Capture the cell that displays the provided text and extract its [x, y] central coordinate. 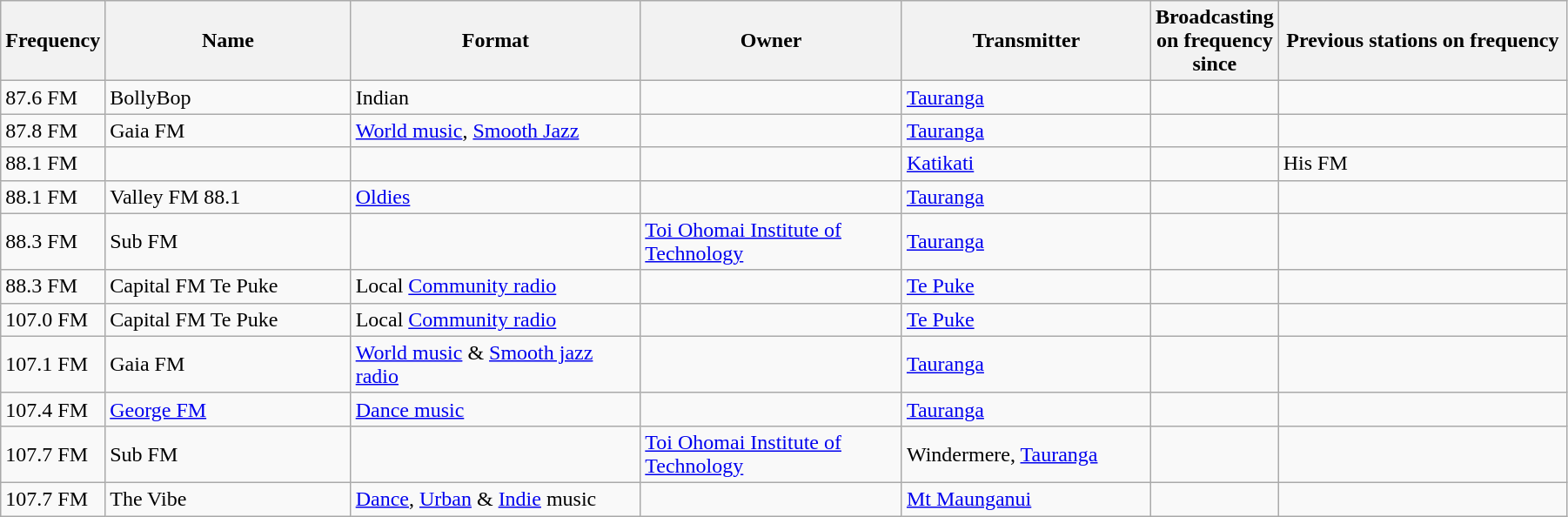
Transmitter [1026, 41]
World music & Smooth jazz radio [496, 364]
Dance music [496, 409]
Frequency [53, 41]
Name [228, 41]
Oldies [496, 197]
Valley FM 88.1 [228, 197]
Mt Maunganui [1026, 499]
BollyBop [228, 97]
Previous stations on frequency [1422, 41]
Windermere, Tauranga [1026, 454]
Dance, Urban & Indie music [496, 499]
The Vibe [228, 499]
His FM [1422, 164]
87.6 FM [53, 97]
Format [496, 41]
George FM [228, 409]
Owner [771, 41]
107.1 FM [53, 364]
World music, Smooth Jazz [496, 131]
107.4 FM [53, 409]
Katikati [1026, 164]
Indian [496, 97]
87.8 FM [53, 131]
107.0 FM [53, 319]
Broadcasting on frequency since [1215, 41]
